Identify which cell holds the provided text, then report its [X, Y] central coordinate. 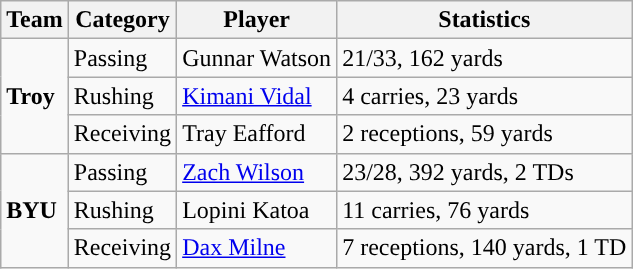
Gunnar Watson [257, 58]
Player [257, 20]
Team [35, 20]
BYU [35, 210]
Statistics [484, 20]
4 carries, 23 yards [484, 96]
Category [122, 20]
Troy [35, 96]
Zach Wilson [257, 172]
Dax Milne [257, 248]
Tray Eafford [257, 134]
11 carries, 76 yards [484, 210]
21/33, 162 yards [484, 58]
2 receptions, 59 yards [484, 134]
23/28, 392 yards, 2 TDs [484, 172]
7 receptions, 140 yards, 1 TD [484, 248]
Kimani Vidal [257, 96]
Lopini Katoa [257, 210]
